Find where the given text appears and provide that cell's center as [X, Y] coordinate. 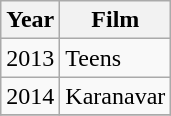
Teens [116, 58]
Film [116, 20]
2014 [30, 96]
Karanavar [116, 96]
Year [30, 20]
2013 [30, 58]
